Capture the cell that displays the provided text and extract its (X, Y) central coordinate. 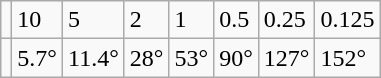
0.5 (236, 20)
11.4° (93, 58)
5 (93, 20)
127° (286, 58)
53° (192, 58)
2 (146, 20)
0.125 (348, 20)
5.7° (38, 58)
1 (192, 20)
90° (236, 58)
10 (38, 20)
0.25 (286, 20)
28° (146, 58)
152° (348, 58)
